Identify which cell holds the provided text, then report its (X, Y) central coordinate. 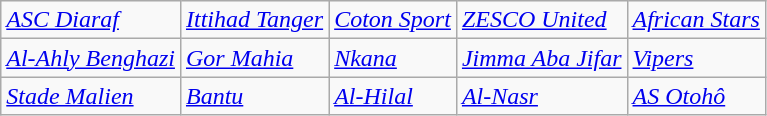
Ittihad Tanger (254, 20)
Stade Malien (91, 96)
Al-Nasr (542, 96)
Vipers (696, 58)
Coton Sport (393, 20)
Bantu (254, 96)
ZESCO United (542, 20)
Al-Ahly Benghazi (91, 58)
African Stars (696, 20)
AS Otohô (696, 96)
Nkana (393, 58)
ASC Diaraf (91, 20)
Jimma Aba Jifar (542, 58)
Al-Hilal (393, 96)
Gor Mahia (254, 58)
